For the text-containing cell, return its midpoint in [X, Y] coordinate format. 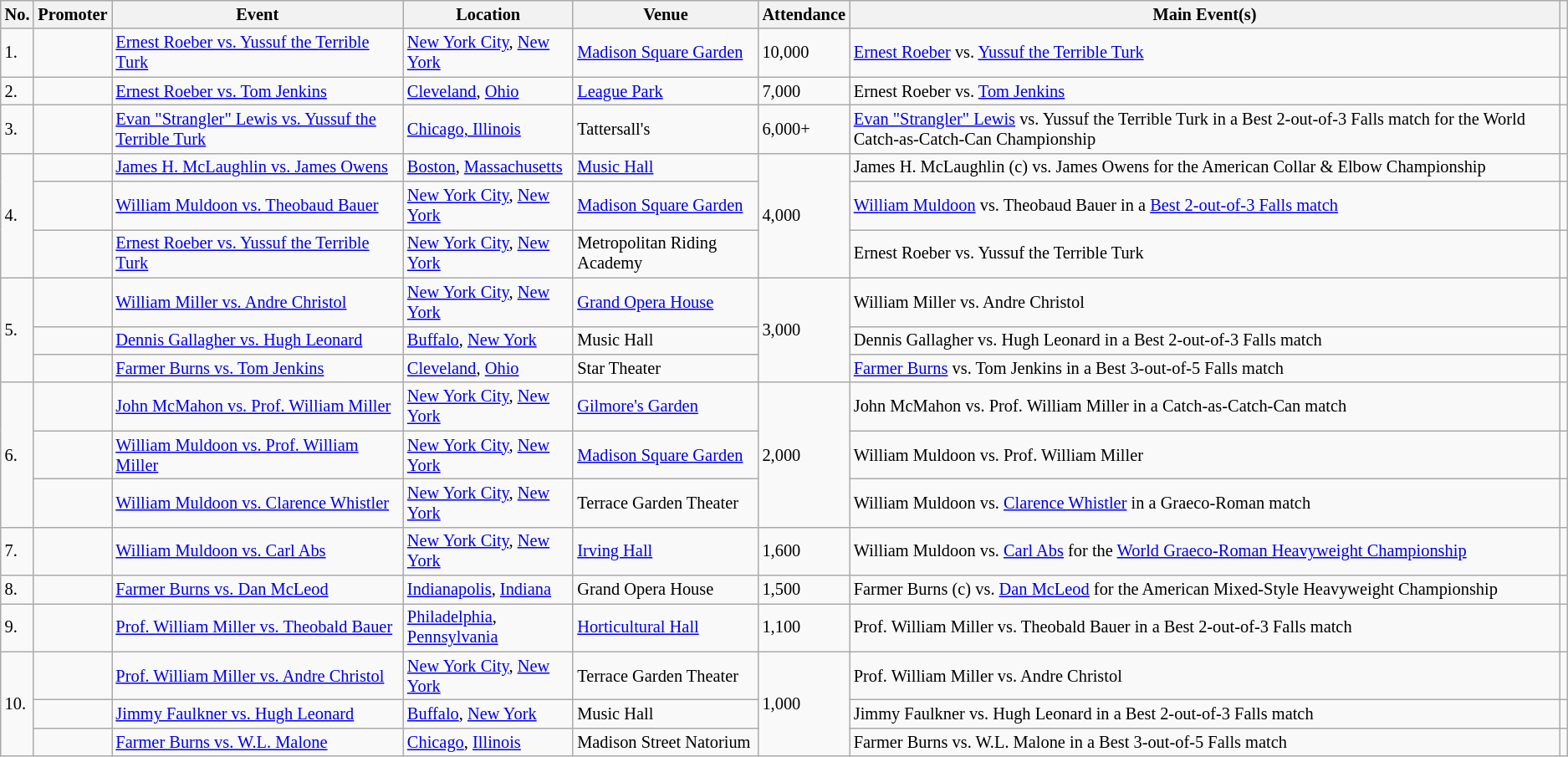
1. [18, 53]
Event [258, 14]
Indianapolis, Indiana [488, 590]
No. [18, 14]
John McMahon vs. Prof. William Miller [258, 407]
Jimmy Faulkner vs. Hugh Leonard [258, 714]
Promoter [72, 14]
Gilmore's Garden [666, 407]
League Park [666, 91]
Dennis Gallagher vs. Hugh Leonard [258, 340]
Star Theater [666, 368]
William Muldoon vs. Carl Abs for the World Graeco-Roman Heavyweight Championship [1204, 551]
Farmer Burns vs. Tom Jenkins [258, 368]
Farmer Burns vs. Tom Jenkins in a Best 3-out-of-5 Falls match [1204, 368]
Location [488, 14]
1,000 [804, 704]
Philadelphia, Pennsylvania [488, 627]
2. [18, 91]
Prof. William Miller vs. Theobald Bauer [258, 627]
William Muldoon vs. Carl Abs [258, 551]
4,000 [804, 216]
10. [18, 704]
3. [18, 129]
William Muldoon vs. Clarence Whistler in a Graeco-Roman match [1204, 503]
6,000+ [804, 129]
7. [18, 551]
Evan "Strangler" Lewis vs. Yussuf the Terrible Turk [258, 129]
1,500 [804, 590]
Venue [666, 14]
William Muldoon vs. Theobaud Bauer [258, 206]
4. [18, 216]
Main Event(s) [1204, 14]
10,000 [804, 53]
Farmer Burns vs. W.L. Malone [258, 742]
James H. McLaughlin vs. James Owens [258, 167]
2,000 [804, 455]
Evan "Strangler" Lewis vs. Yussuf the Terrible Turk in a Best 2-out-of-3 Falls match for the World Catch-as-Catch-Can Championship [1204, 129]
8. [18, 590]
Irving Hall [666, 551]
1,600 [804, 551]
9. [18, 627]
Boston, Massachusetts [488, 167]
6. [18, 455]
William Muldoon vs. Theobaud Bauer in a Best 2-out-of-3 Falls match [1204, 206]
1,100 [804, 627]
Jimmy Faulkner vs. Hugh Leonard in a Best 2-out-of-3 Falls match [1204, 714]
Farmer Burns vs. Dan McLeod [258, 590]
5. [18, 330]
John McMahon vs. Prof. William Miller in a Catch-as-Catch-Can match [1204, 407]
William Muldoon vs. Clarence Whistler [258, 503]
Madison Street Natorium [666, 742]
Dennis Gallagher vs. Hugh Leonard in a Best 2-out-of-3 Falls match [1204, 340]
Attendance [804, 14]
Tattersall's [666, 129]
7,000 [804, 91]
James H. McLaughlin (c) vs. James Owens for the American Collar & Elbow Championship [1204, 167]
Farmer Burns vs. W.L. Malone in a Best 3-out-of-5 Falls match [1204, 742]
Prof. William Miller vs. Theobald Bauer in a Best 2-out-of-3 Falls match [1204, 627]
Horticultural Hall [666, 627]
Metropolitan Riding Academy [666, 253]
3,000 [804, 330]
Farmer Burns (c) vs. Dan McLeod for the American Mixed-Style Heavyweight Championship [1204, 590]
